Locate the cell with the specified text and output its (X, Y) center coordinate. 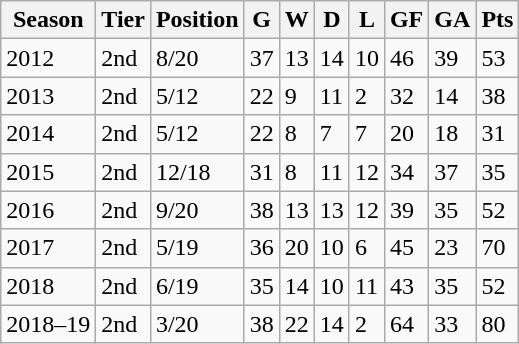
23 (452, 248)
5/19 (197, 248)
G (262, 20)
L (366, 20)
Position (197, 20)
34 (406, 172)
43 (406, 286)
64 (406, 324)
12/18 (197, 172)
70 (498, 248)
D (332, 20)
2013 (48, 96)
2017 (48, 248)
2012 (48, 58)
6/19 (197, 286)
8/20 (197, 58)
Season (48, 20)
53 (498, 58)
9 (296, 96)
2015 (48, 172)
33 (452, 324)
W (296, 20)
45 (406, 248)
46 (406, 58)
36 (262, 248)
2016 (48, 210)
GF (406, 20)
6 (366, 248)
Tier (124, 20)
32 (406, 96)
GA (452, 20)
18 (452, 134)
2014 (48, 134)
80 (498, 324)
2018–19 (48, 324)
9/20 (197, 210)
3/20 (197, 324)
2018 (48, 286)
Pts (498, 20)
